Search for the cell housing the specified text and yield its (X, Y) center coordinate. 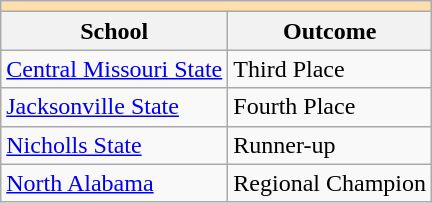
School (114, 31)
Runner-up (330, 145)
Fourth Place (330, 107)
Regional Champion (330, 183)
Nicholls State (114, 145)
Outcome (330, 31)
North Alabama (114, 183)
Third Place (330, 69)
Jacksonville State (114, 107)
Central Missouri State (114, 69)
